For the text-containing cell, return its midpoint in [X, Y] coordinate format. 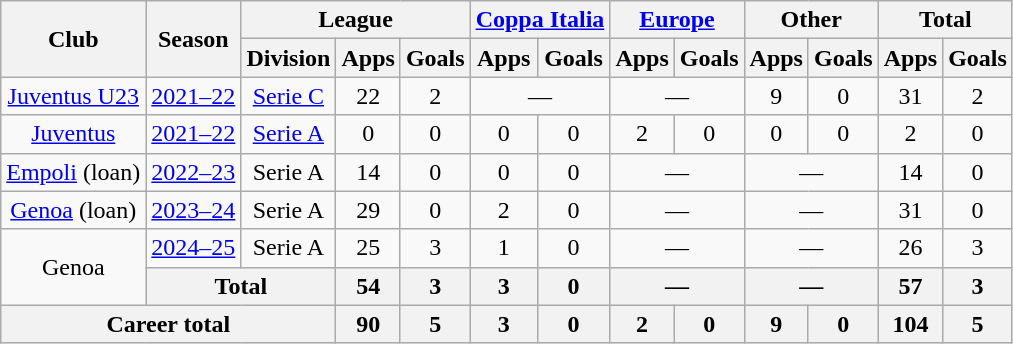
29 [368, 210]
90 [368, 324]
25 [368, 248]
Juventus U23 [74, 96]
Juventus [74, 134]
1 [504, 248]
Career total [168, 324]
Genoa [74, 267]
Serie C [288, 96]
Club [74, 39]
Season [194, 39]
2022–23 [194, 172]
League [356, 20]
Europe [677, 20]
104 [910, 324]
2024–25 [194, 248]
22 [368, 96]
57 [910, 286]
Coppa Italia [540, 20]
54 [368, 286]
Genoa (loan) [74, 210]
2023–24 [194, 210]
Division [288, 58]
Other [811, 20]
Empoli (loan) [74, 172]
26 [910, 248]
